Output the [x, y] coordinate of the center of the cell containing the given text.  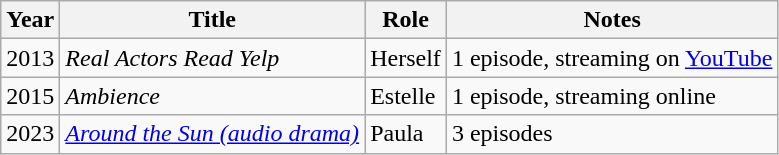
Around the Sun (audio drama) [212, 134]
Real Actors Read Yelp [212, 58]
Notes [612, 20]
2013 [30, 58]
Estelle [406, 96]
Title [212, 20]
Year [30, 20]
Ambience [212, 96]
1 episode, streaming on YouTube [612, 58]
Role [406, 20]
Herself [406, 58]
2015 [30, 96]
Paula [406, 134]
1 episode, streaming online [612, 96]
2023 [30, 134]
3 episodes [612, 134]
